Extract the (x, y) coordinate from the center of the cell holding the provided text.  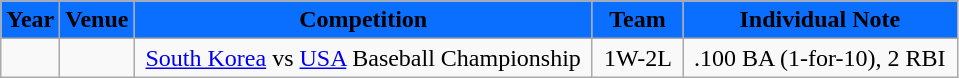
1W-2L (637, 58)
Year (30, 20)
South Korea vs USA Baseball Championship (363, 58)
Competition (363, 20)
.100 BA (1-for-10), 2 RBI (820, 58)
Venue (97, 20)
Team (637, 20)
Individual Note (820, 20)
